Capture the cell that displays the provided text and extract its (X, Y) central coordinate. 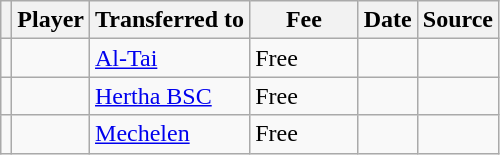
Transferred to (170, 20)
Hertha BSC (170, 96)
Player (51, 20)
Mechelen (170, 134)
Date (388, 20)
Source (458, 20)
Fee (304, 20)
Al-Tai (170, 58)
